From the cell containing the given text, extract its center point as [X, Y] coordinate. 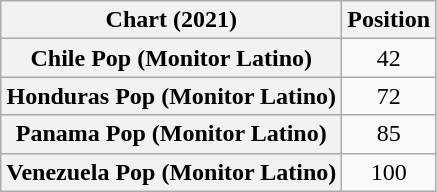
85 [389, 134]
Chart (2021) [172, 20]
Honduras Pop (Monitor Latino) [172, 96]
Venezuela Pop (Monitor Latino) [172, 172]
72 [389, 96]
Chile Pop (Monitor Latino) [172, 58]
100 [389, 172]
Panama Pop (Monitor Latino) [172, 134]
Position [389, 20]
42 [389, 58]
